Identify which cell holds the provided text, then report its [X, Y] central coordinate. 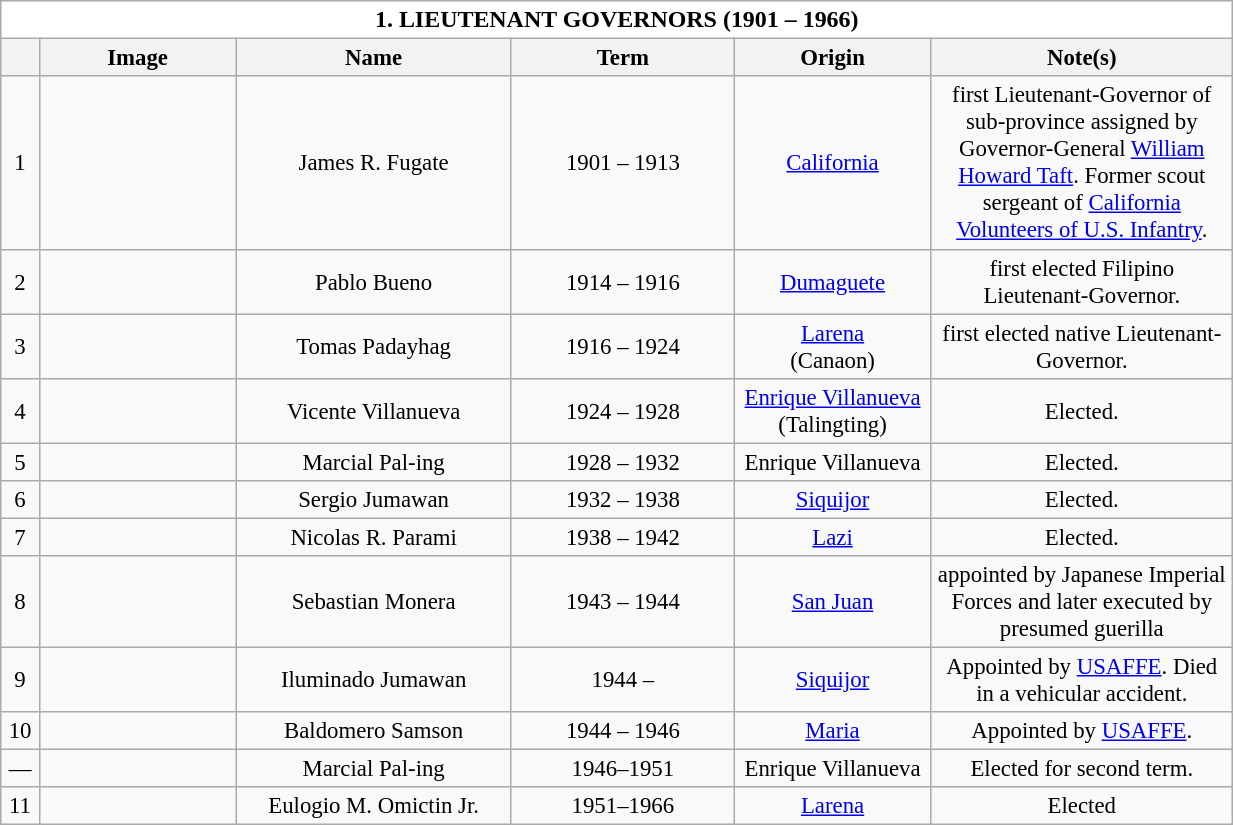
1916 – 1924 [622, 346]
Enrique Villanueva(Talingting) [832, 410]
Iluminado Jumawan [374, 680]
Sergio Jumawan [374, 500]
Nicolas R. Parami [374, 537]
Larena [832, 806]
8 [20, 602]
— [20, 769]
1938 – 1942 [622, 537]
California [832, 164]
Appointed by USAFFE. [1082, 731]
Vicente Villanueva [374, 410]
1946–1951 [622, 769]
1944 – 1946 [622, 731]
Dumaguete [832, 282]
4 [20, 410]
Origin [832, 58]
Name [374, 58]
Pablo Bueno [374, 282]
3 [20, 346]
1932 – 1938 [622, 500]
Sebastian Monera [374, 602]
Elected [1082, 806]
10 [20, 731]
Maria [832, 731]
Image [138, 58]
1951–1966 [622, 806]
1944 – [622, 680]
Note(s) [1082, 58]
1943 – 1944 [622, 602]
Lazi [832, 537]
1924 – 1928 [622, 410]
1901 – 1913 [622, 164]
James R. Fugate [374, 164]
2 [20, 282]
7 [20, 537]
11 [20, 806]
Larena(Canaon) [832, 346]
Tomas Padayhag [374, 346]
San Juan [832, 602]
first elected native Lieutenant-Governor. [1082, 346]
9 [20, 680]
5 [20, 462]
1 [20, 164]
1. LIEUTENANT GOVERNORS (1901 – 1966) [617, 20]
first elected Filipino Lieutenant-Governor. [1082, 282]
appointed by Japanese Imperial Forces and later executed by presumed guerilla [1082, 602]
Baldomero Samson [374, 731]
1914 – 1916 [622, 282]
Term [622, 58]
1928 – 1932 [622, 462]
6 [20, 500]
Elected for second term. [1082, 769]
Eulogio M. Omictin Jr. [374, 806]
Appointed by USAFFE. Died in a vehicular accident. [1082, 680]
